Provide the (X, Y) coordinate of the cell's center where the given text is located.  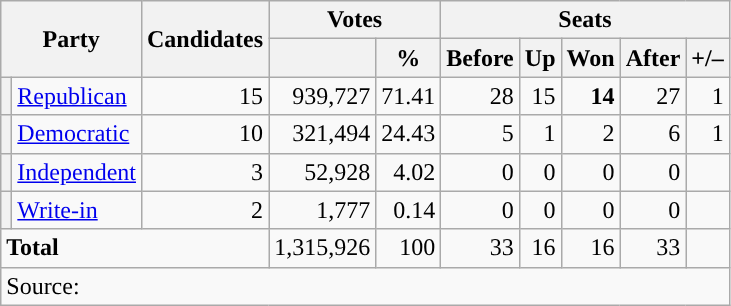
Independent (77, 172)
0.14 (408, 210)
10 (204, 134)
Democratic (77, 134)
Seats (586, 20)
321,494 (322, 134)
100 (408, 248)
28 (480, 96)
Write-in (77, 210)
4.02 (408, 172)
Won (590, 58)
5 (480, 134)
After (653, 58)
Up (540, 58)
Candidates (204, 39)
Source: (365, 286)
24.43 (408, 134)
Party (72, 39)
Before (480, 58)
14 (590, 96)
6 (653, 134)
Republican (77, 96)
52,928 (322, 172)
27 (653, 96)
+/– (708, 58)
% (408, 58)
1,777 (322, 210)
Votes (355, 20)
3 (204, 172)
71.41 (408, 96)
1,315,926 (322, 248)
939,727 (322, 96)
Total (135, 248)
